Return the (X, Y) coordinate for the center point of the cell that contains the specified text.  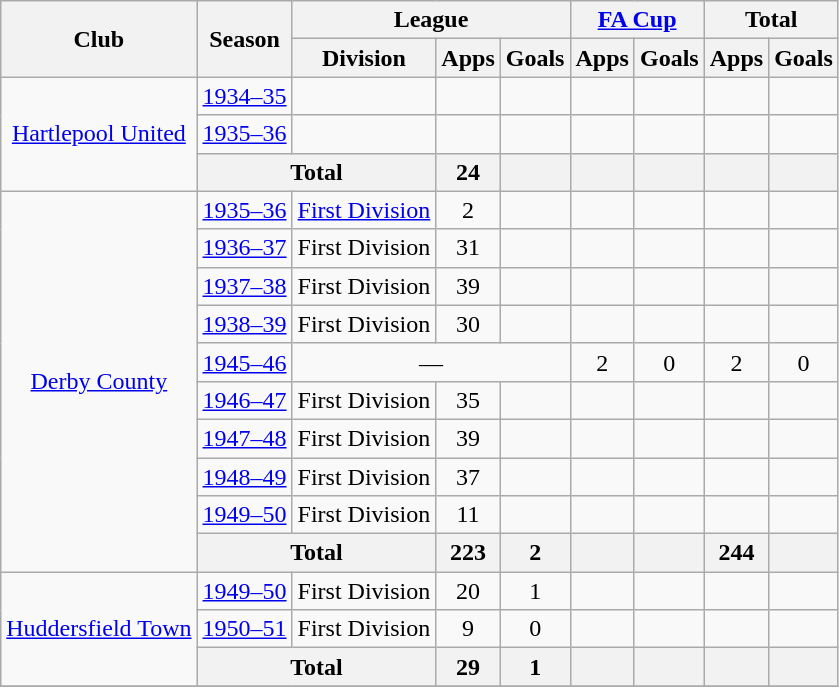
Division (364, 58)
Season (244, 39)
FA Cup (637, 20)
— (431, 362)
League (431, 20)
37 (468, 477)
1938–39 (244, 324)
1934–35 (244, 96)
24 (468, 172)
20 (468, 591)
1950–51 (244, 629)
Huddersfield Town (99, 629)
1937–38 (244, 286)
31 (468, 248)
Derby County (99, 382)
35 (468, 400)
1948–49 (244, 477)
1936–37 (244, 248)
11 (468, 515)
Hartlepool United (99, 134)
1946–47 (244, 400)
1947–48 (244, 438)
1945–46 (244, 362)
29 (468, 667)
30 (468, 324)
9 (468, 629)
244 (736, 553)
223 (468, 553)
Club (99, 39)
